Return the [X, Y] coordinate for the center point of the cell that contains the specified text.  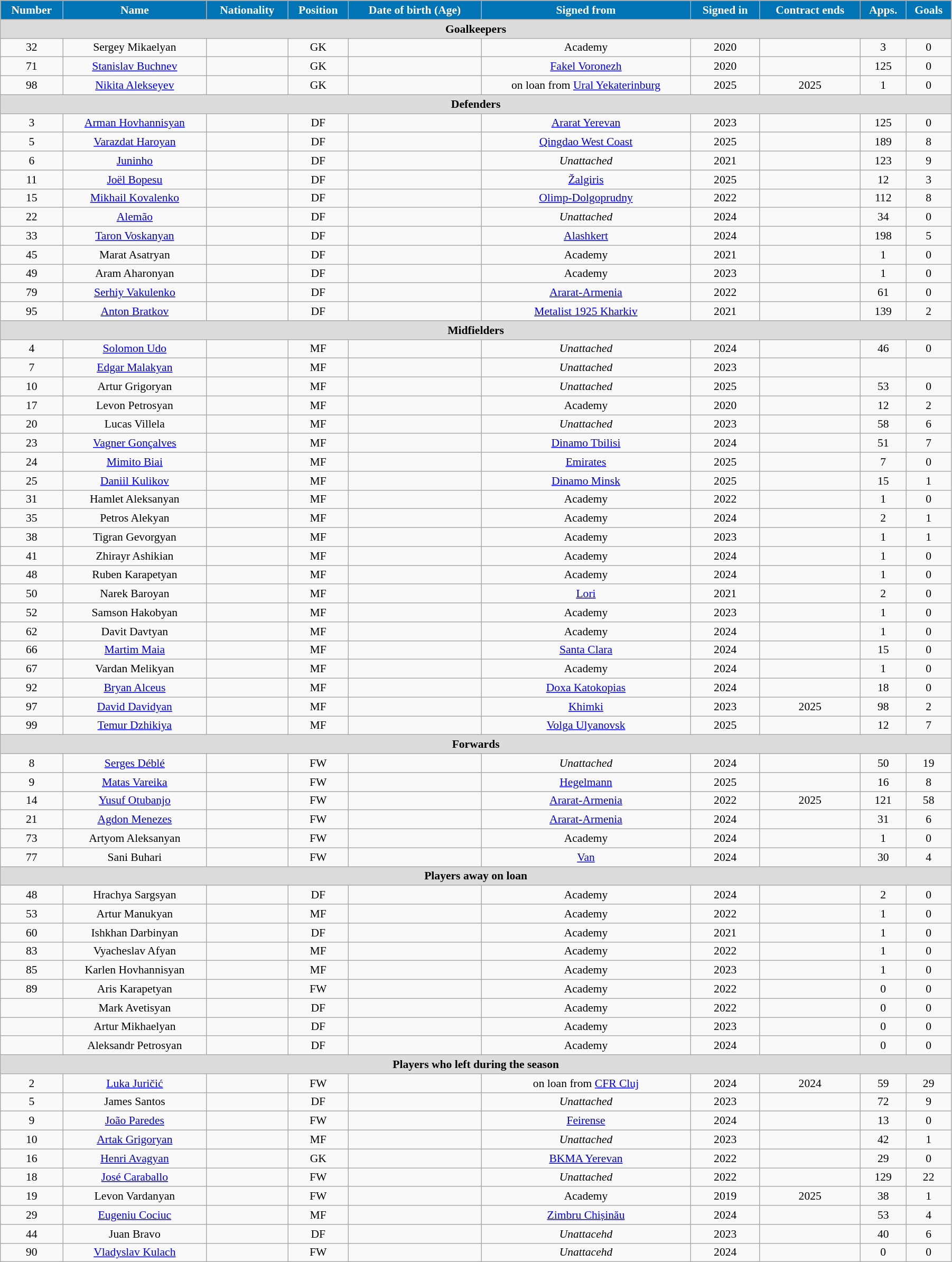
89 [32, 989]
Davit Davtyan [135, 632]
13 [883, 1121]
Vagner Gonçalves [135, 443]
11 [32, 180]
Bryan Alceus [135, 688]
Aram Aharonyan [135, 274]
71 [32, 67]
Players who left during the season [476, 1064]
Levon Petrosyan [135, 405]
Date of birth (Age) [415, 10]
32 [32, 48]
139 [883, 311]
Goals [929, 10]
BKMA Yerevan [585, 1158]
Narek Baroyan [135, 594]
Ruben Karapetyan [135, 575]
Serhiy Vakulenko [135, 293]
Tigran Gevorgyan [135, 537]
Serges Déblé [135, 763]
73 [32, 839]
Metalist 1925 Kharkiv [585, 311]
67 [32, 669]
34 [883, 217]
41 [32, 556]
Taron Voskanyan [135, 236]
42 [883, 1140]
35 [32, 518]
72 [883, 1102]
Name [135, 10]
Stanislav Buchnev [135, 67]
Mark Avetisyan [135, 1008]
Lori [585, 594]
on loan from CFR Cluj [585, 1083]
61 [883, 293]
Khimki [585, 707]
2019 [725, 1196]
97 [32, 707]
85 [32, 970]
45 [32, 255]
Alemão [135, 217]
112 [883, 198]
Zhirayr Ashikian [135, 556]
Hegelmann [585, 782]
Nikita Alekseyev [135, 86]
Forwards [476, 745]
Vardan Melikyan [135, 669]
Petros Alekyan [135, 518]
Number [32, 10]
14 [32, 801]
17 [32, 405]
Feirense [585, 1121]
Midfielders [476, 330]
David Davidyan [135, 707]
59 [883, 1083]
Doxa Katokopias [585, 688]
Nationality [247, 10]
Players away on loan [476, 876]
Emirates [585, 462]
52 [32, 613]
João Paredes [135, 1121]
Henri Avagyan [135, 1158]
Samson Hakobyan [135, 613]
Artur Mikhaelyan [135, 1027]
24 [32, 462]
44 [32, 1234]
Signed from [585, 10]
Hrachya Sargsyan [135, 895]
Goalkeepers [476, 29]
121 [883, 801]
Defenders [476, 104]
Aris Karapetyan [135, 989]
Signed in [725, 10]
Martim Maia [135, 650]
James Santos [135, 1102]
Santa Clara [585, 650]
92 [32, 688]
on loan from Ural Yekaterinburg [585, 86]
Marat Asatryan [135, 255]
Yusuf Otubanjo [135, 801]
Juan Bravo [135, 1234]
90 [32, 1252]
Artur Grigoryan [135, 387]
Artur Manukyan [135, 914]
Vyacheslav Afyan [135, 951]
79 [32, 293]
Juninho [135, 161]
Temur Dzhikiya [135, 726]
Anton Bratkov [135, 311]
46 [883, 349]
Sergey Mikaelyan [135, 48]
Ishkhan Darbinyan [135, 933]
129 [883, 1177]
95 [32, 311]
21 [32, 820]
20 [32, 424]
Van [585, 857]
Levon Vardanyan [135, 1196]
Zimbru Chișinău [585, 1215]
Apps. [883, 10]
77 [32, 857]
62 [32, 632]
189 [883, 142]
Aleksandr Petrosyan [135, 1046]
Artyom Aleksanyan [135, 839]
123 [883, 161]
99 [32, 726]
José Caraballo [135, 1177]
49 [32, 274]
Position [318, 10]
Arman Hovhannisyan [135, 123]
Matas Vareika [135, 782]
51 [883, 443]
Karlen Hovhannisyan [135, 970]
Varazdat Haroyan [135, 142]
Luka Juričić [135, 1083]
Sani Buhari [135, 857]
66 [32, 650]
33 [32, 236]
Alashkert [585, 236]
Fakel Voronezh [585, 67]
Olimp-Dolgoprudny [585, 198]
Lucas Villela [135, 424]
23 [32, 443]
Vladyslav Kulach [135, 1252]
83 [32, 951]
Qingdao West Coast [585, 142]
Eugeniu Cociuc [135, 1215]
30 [883, 857]
Edgar Malakyan [135, 368]
Mikhail Kovalenko [135, 198]
Daniil Kulikov [135, 481]
Volga Ulyanovsk [585, 726]
Joël Bopesu [135, 180]
40 [883, 1234]
Mimito Biai [135, 462]
Hamlet Aleksanyan [135, 499]
25 [32, 481]
Dinamo Tbilisi [585, 443]
60 [32, 933]
198 [883, 236]
Ararat Yerevan [585, 123]
Contract ends [810, 10]
Solomon Udo [135, 349]
Artak Grigoryan [135, 1140]
Žalgiris [585, 180]
Dinamo Minsk [585, 481]
Agdon Menezes [135, 820]
